Identify which cell holds the provided text, then report its (X, Y) central coordinate. 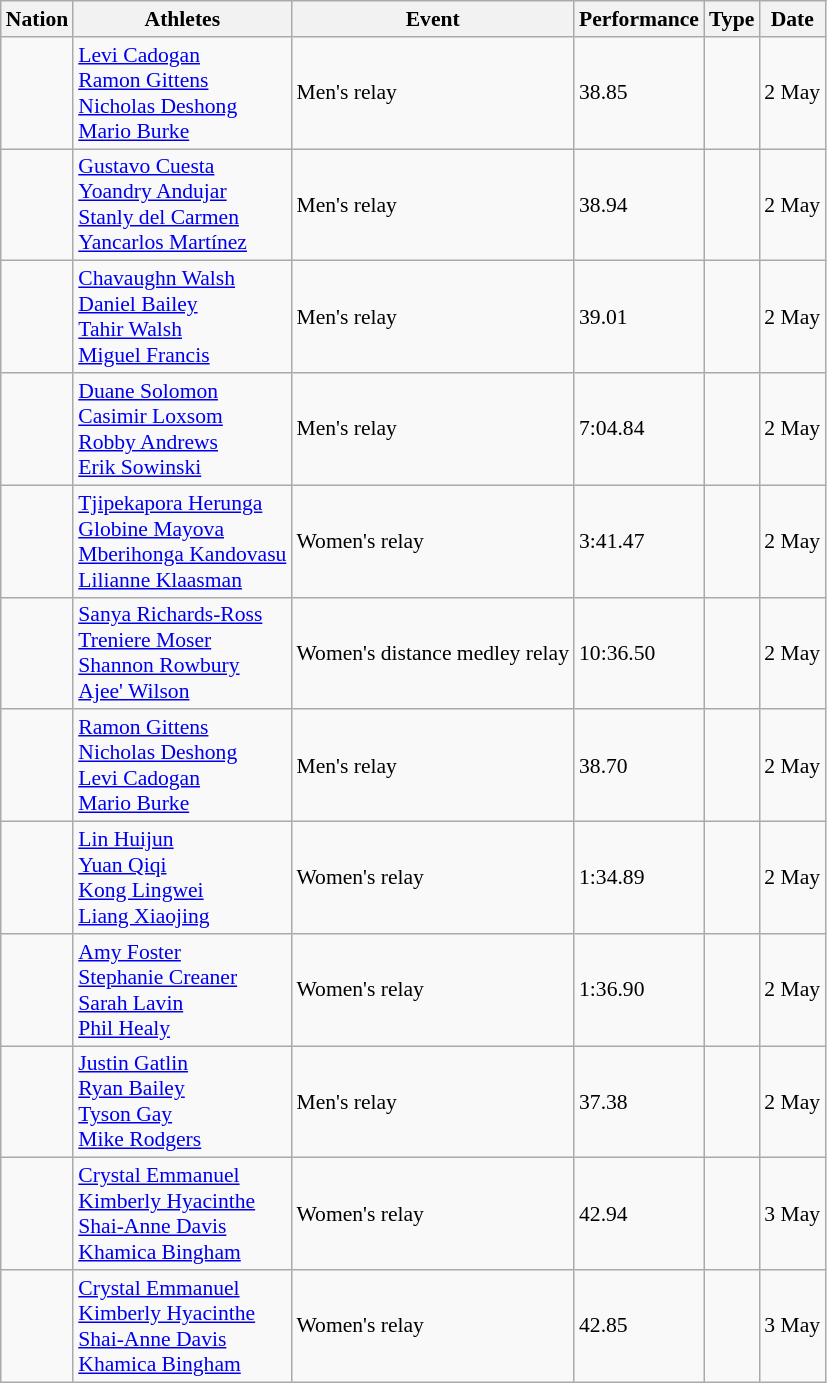
38.85 (639, 93)
7:04.84 (639, 429)
Levi CadoganRamon GittensNicholas DeshongMario Burke (182, 93)
Sanya Richards-RossTreniere MoserShannon RowburyAjee' Wilson (182, 653)
Athletes (182, 19)
37.38 (639, 1102)
42.85 (639, 1326)
42.94 (639, 1214)
Tjipekapora HerungaGlobine MayovaMberihonga KandovasuLilianne Klaasman (182, 541)
Gustavo CuestaYoandry AndujarStanly del CarmenYancarlos Martínez (182, 205)
Justin GatlinRyan BaileyTyson GayMike Rodgers (182, 1102)
Event (432, 19)
10:36.50 (639, 653)
39.01 (639, 317)
38.94 (639, 205)
1:34.89 (639, 878)
Lin HuijunYuan QiqiKong LingweiLiang Xiaojing (182, 878)
1:36.90 (639, 990)
Amy FosterStephanie CreanerSarah LavinPhil Healy (182, 990)
Performance (639, 19)
Chavaughn WalshDaniel BaileyTahir WalshMiguel Francis (182, 317)
3:41.47 (639, 541)
Women's distance medley relay (432, 653)
Nation (37, 19)
Date (792, 19)
Duane SolomonCasimir LoxsomRobby AndrewsErik Sowinski (182, 429)
38.70 (639, 766)
Type (732, 19)
Ramon GittensNicholas DeshongLevi CadoganMario Burke (182, 766)
